Provide the (x, y) coordinate of the cell's center where the given text is located.  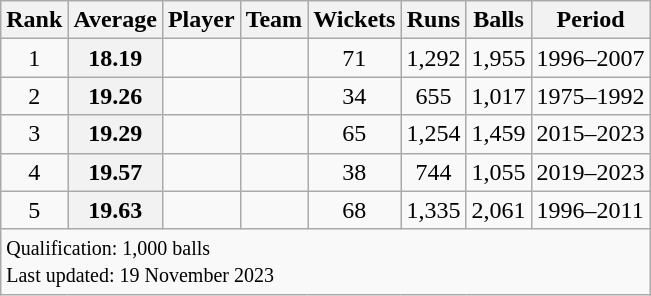
Average (116, 20)
4 (34, 172)
1,335 (434, 210)
2015–2023 (590, 134)
1996–2011 (590, 210)
5 (34, 210)
65 (354, 134)
744 (434, 172)
71 (354, 58)
1,955 (498, 58)
1,055 (498, 172)
19.57 (116, 172)
38 (354, 172)
Player (201, 20)
2019–2023 (590, 172)
34 (354, 96)
19.63 (116, 210)
Balls (498, 20)
Qualification: 1,000 ballsLast updated: 19 November 2023 (326, 262)
19.26 (116, 96)
Wickets (354, 20)
1 (34, 58)
1,254 (434, 134)
1,017 (498, 96)
1996–2007 (590, 58)
2 (34, 96)
Team (274, 20)
655 (434, 96)
1975–1992 (590, 96)
18.19 (116, 58)
2,061 (498, 210)
1,292 (434, 58)
Rank (34, 20)
19.29 (116, 134)
Period (590, 20)
1,459 (498, 134)
68 (354, 210)
Runs (434, 20)
3 (34, 134)
